Identify which cell holds the provided text, then report its (x, y) central coordinate. 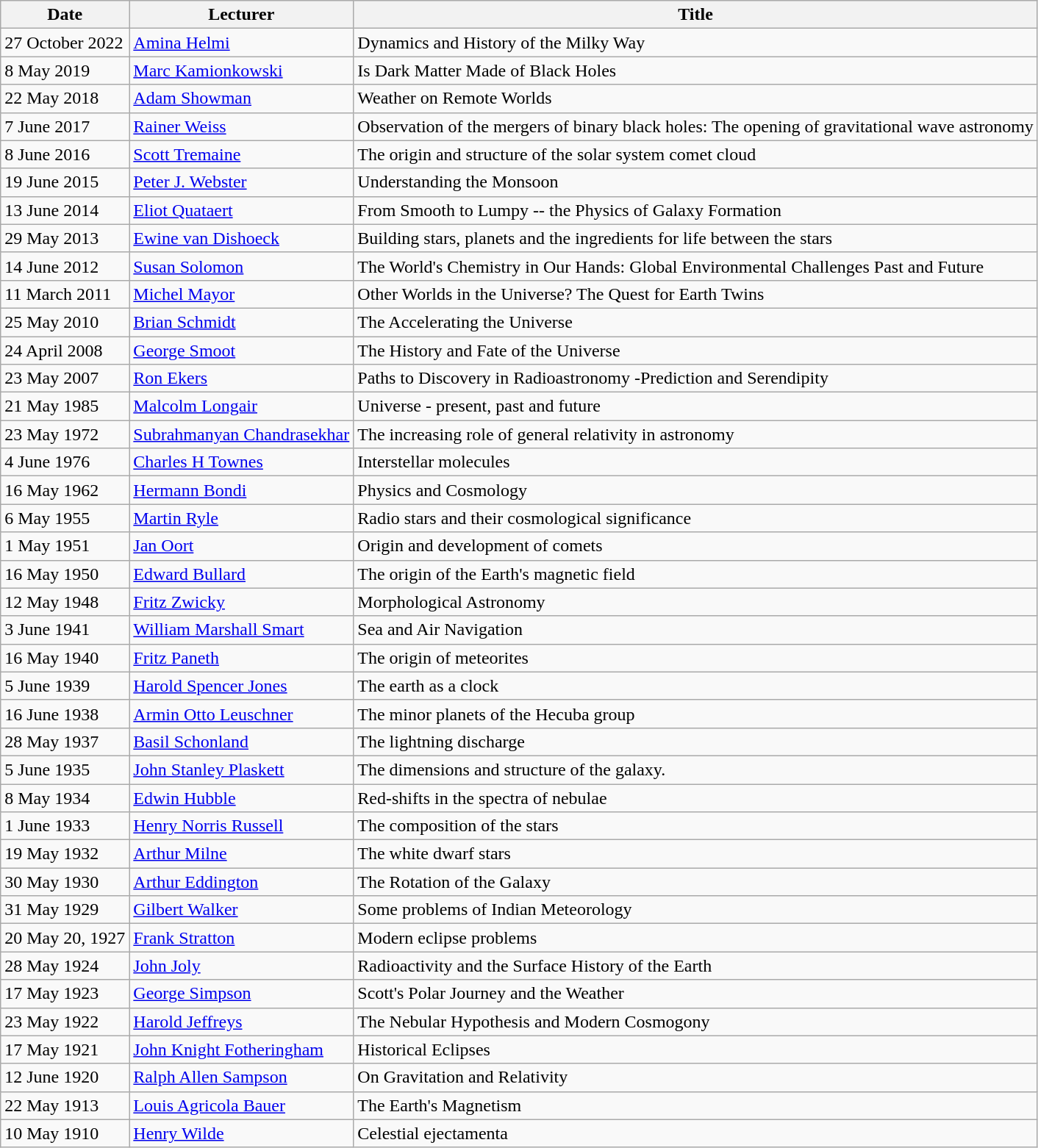
23 May 2007 (65, 379)
Dynamics and History of the Milky Way (695, 43)
8 May 2019 (65, 71)
17 May 1921 (65, 1050)
17 May 1923 (65, 994)
Gilbert Walker (241, 910)
12 May 1948 (65, 602)
12 June 1920 (65, 1077)
Henry Wilde (241, 1133)
29 May 2013 (65, 238)
The History and Fate of the Universe (695, 351)
Basil Schonland (241, 742)
Paths to Discovery in Radioastronomy -Prediction and Serendipity (695, 379)
16 May 1950 (65, 574)
19 May 1932 (65, 854)
Armin Otto Leuschner (241, 714)
Louis Agricola Bauer (241, 1105)
Charles H Townes (241, 462)
Marc Kamionkowski (241, 71)
Modern eclipse problems (695, 938)
Observation of the mergers of binary black holes: The opening of gravitational wave astronomy (695, 126)
Harold Spencer Jones (241, 686)
Adam Showman (241, 98)
1 June 1933 (65, 826)
Ron Ekers (241, 379)
24 April 2008 (65, 351)
Morphological Astronomy (695, 602)
The white dwarf stars (695, 854)
Origin and development of comets (695, 546)
27 October 2022 (65, 43)
7 June 2017 (65, 126)
28 May 1924 (65, 966)
Harold Jeffreys (241, 1022)
The dimensions and structure of the galaxy. (695, 769)
5 June 1935 (65, 769)
The origin and structure of the solar system comet cloud (695, 154)
Arthur Eddington (241, 882)
31 May 1929 (65, 910)
George Simpson (241, 994)
The World's Chemistry in Our Hands: Global Environmental Challenges Past and Future (695, 266)
Is Dark Matter Made of Black Holes (695, 71)
On Gravitation and Relativity (695, 1077)
5 June 1939 (65, 686)
The composition of the stars (695, 826)
Subrahmanyan Chandrasekhar (241, 434)
11 March 2011 (65, 294)
Sea and Air Navigation (695, 630)
William Marshall Smart (241, 630)
The Accelerating the Universe (695, 322)
Peter J. Webster (241, 182)
Susan Solomon (241, 266)
16 May 1962 (65, 490)
Jan Oort (241, 546)
8 May 1934 (65, 797)
Hermann Bondi (241, 490)
Fritz Paneth (241, 658)
Interstellar molecules (695, 462)
Edwin Hubble (241, 797)
21 May 1985 (65, 406)
Fritz Zwicky (241, 602)
Title (695, 15)
Radio stars and their cosmological significance (695, 518)
Some problems of Indian Meteorology (695, 910)
3 June 1941 (65, 630)
1 May 1951 (65, 546)
Rainer Weiss (241, 126)
Malcolm Longair (241, 406)
Physics and Cosmology (695, 490)
Brian Schmidt (241, 322)
Martin Ryle (241, 518)
Date (65, 15)
25 May 2010 (65, 322)
Michel Mayor (241, 294)
Scott's Polar Journey and the Weather (695, 994)
23 May 1922 (65, 1022)
The lightning discharge (695, 742)
Frank Stratton (241, 938)
28 May 1937 (65, 742)
23 May 1972 (65, 434)
Universe - present, past and future (695, 406)
Edward Bullard (241, 574)
Ewine van Dishoeck (241, 238)
The Rotation of the Galaxy (695, 882)
Red-shifts in the spectra of nebulae (695, 797)
Radioactivity and the Surface History of the Earth (695, 966)
Lecturer (241, 15)
Historical Eclipses (695, 1050)
16 May 1940 (65, 658)
The Earth's Magnetism (695, 1105)
Other Worlds in the Universe? The Quest for Earth Twins (695, 294)
13 June 2014 (65, 210)
From Smooth to Lumpy -- the Physics of Galaxy Formation (695, 210)
John Knight Fotheringham (241, 1050)
Weather on Remote Worlds (695, 98)
Amina Helmi (241, 43)
22 May 1913 (65, 1105)
4 June 1976 (65, 462)
Henry Norris Russell (241, 826)
22 May 2018 (65, 98)
Building stars, planets and the ingredients for life between the stars (695, 238)
16 June 1938 (65, 714)
George Smoot (241, 351)
John Stanley Plaskett (241, 769)
8 June 2016 (65, 154)
6 May 1955 (65, 518)
30 May 1930 (65, 882)
The origin of the Earth's magnetic field (695, 574)
Eliot Quataert (241, 210)
20 May 20, 1927 (65, 938)
John Joly (241, 966)
14 June 2012 (65, 266)
The minor planets of the Hecuba group (695, 714)
10 May 1910 (65, 1133)
19 June 2015 (65, 182)
Understanding the Monsoon (695, 182)
The increasing role of general relativity in astronomy (695, 434)
Arthur Milne (241, 854)
The Nebular Hypothesis and Modern Cosmogony (695, 1022)
The origin of meteorites (695, 658)
The earth as a clock (695, 686)
Ralph Allen Sampson (241, 1077)
Scott Tremaine (241, 154)
Celestial ejectamenta (695, 1133)
